Capture the cell that displays the provided text and extract its [x, y] central coordinate. 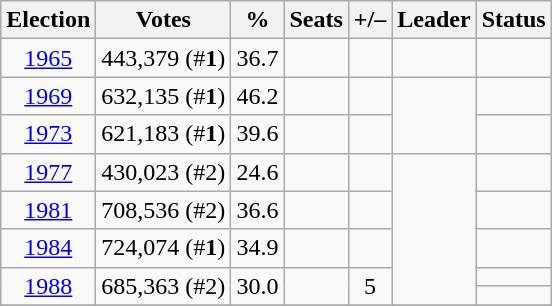
34.9 [258, 248]
39.6 [258, 134]
Votes [164, 20]
Status [514, 20]
685,363 (#2) [164, 286]
30.0 [258, 286]
% [258, 20]
+/– [370, 20]
632,135 (#1) [164, 96]
Leader [434, 20]
1965 [48, 58]
1984 [48, 248]
1988 [48, 286]
36.6 [258, 210]
5 [370, 286]
1981 [48, 210]
46.2 [258, 96]
1969 [48, 96]
1973 [48, 134]
24.6 [258, 172]
708,536 (#2) [164, 210]
Seats [316, 20]
36.7 [258, 58]
1977 [48, 172]
443,379 (#1) [164, 58]
430,023 (#2) [164, 172]
Election [48, 20]
621,183 (#1) [164, 134]
724,074 (#1) [164, 248]
